Identify which cell holds the provided text, then report its [x, y] central coordinate. 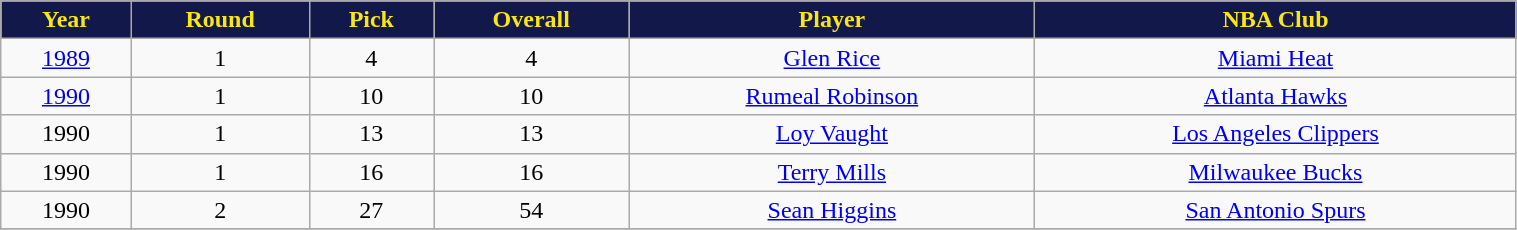
San Antonio Spurs [1276, 210]
2 [220, 210]
1989 [66, 58]
Sean Higgins [832, 210]
Milwaukee Bucks [1276, 172]
Year [66, 20]
Terry Mills [832, 172]
Rumeal Robinson [832, 96]
NBA Club [1276, 20]
Round [220, 20]
Miami Heat [1276, 58]
Pick [372, 20]
54 [532, 210]
Player [832, 20]
27 [372, 210]
Overall [532, 20]
Glen Rice [832, 58]
Loy Vaught [832, 134]
Los Angeles Clippers [1276, 134]
Atlanta Hawks [1276, 96]
